Detect which cell encompasses the target text, then output its [X, Y] center coordinate. 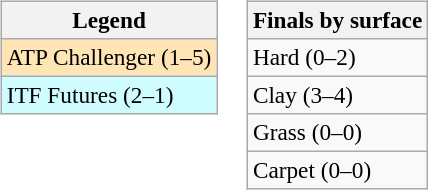
Finals by surface [337, 20]
Legend [108, 20]
ATP Challenger (1–5) [108, 57]
Clay (3–4) [337, 95]
Grass (0–0) [337, 133]
Carpet (0–0) [337, 171]
Hard (0–2) [337, 57]
ITF Futures (2–1) [108, 95]
